Pinpoint the cell where the given text exists, returning its (x, y) midpoint coordinate. 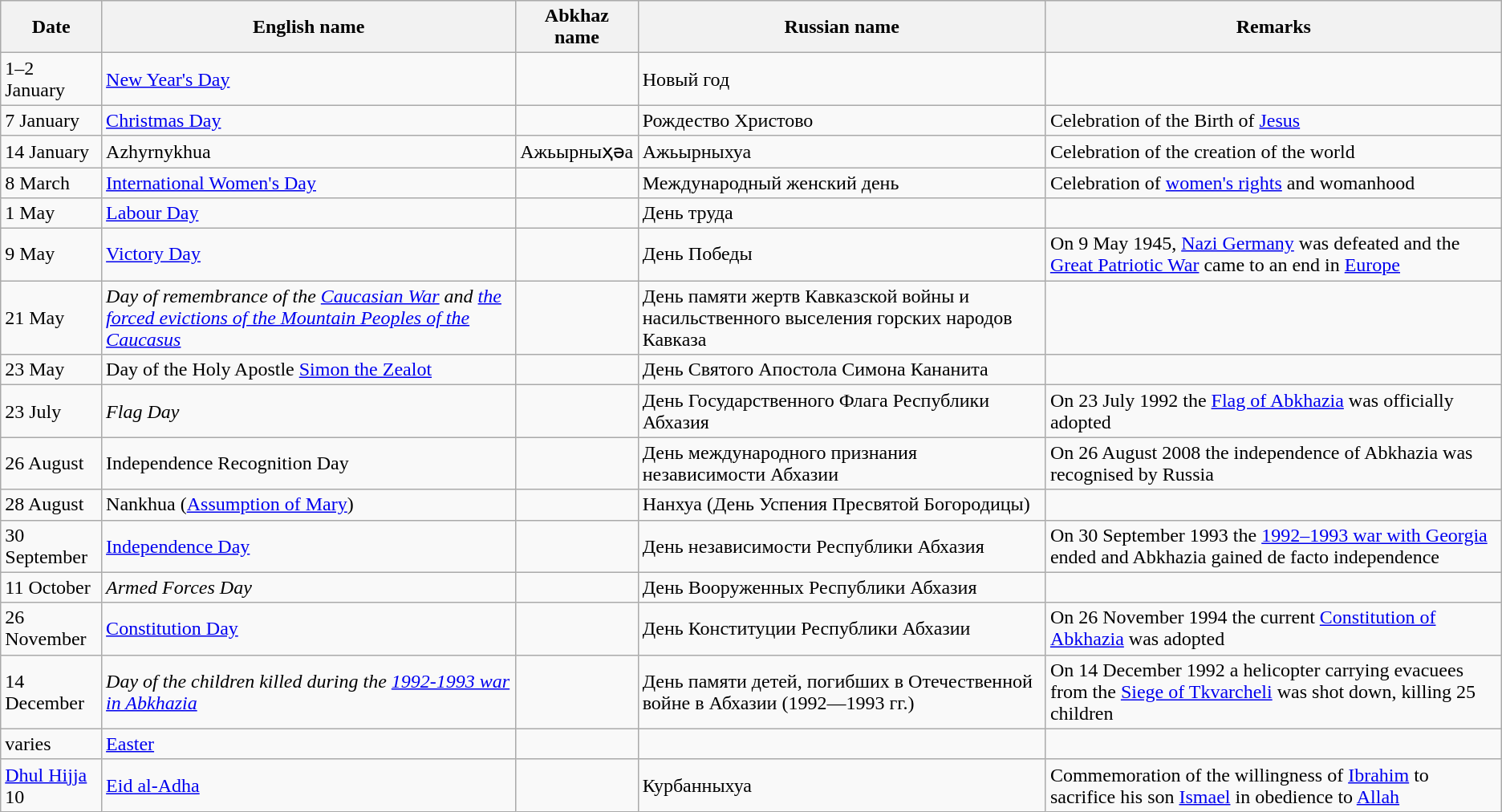
Russian name (842, 27)
Celebration of the Birth of Jesus (1273, 120)
Курбанныхуа (842, 785)
Azhyrnykhua (309, 152)
On 9 May 1945, Nazi Germany was defeated and the Great Patriotic War came to an end in Europe (1273, 255)
Date (51, 27)
23 May (51, 370)
Abkhaz name (578, 27)
День Конституции Республики Абхазии (842, 629)
Christmas Day (309, 120)
8 March (51, 182)
Day of the Holy Apostle Simon the Zealot (309, 370)
28 August (51, 505)
14 January (51, 152)
Constitution Day (309, 629)
Celebration of the creation of the world (1273, 152)
Remarks (1273, 27)
On 30 September 1993 the 1992–1993 war with Georgia ended and Abkhazia gained de facto independence (1273, 546)
On 26 August 2008 the independence of Abkhazia was recognised by Russia (1273, 464)
Independence Recognition Day (309, 464)
23 July (51, 411)
1–2 January (51, 79)
International Women's Day (309, 182)
On 14 December 1992 a helicopter carrying evacuees from the Siege of Tkvarcheli was shot down, killing 25 children (1273, 692)
Eid al-Adha (309, 785)
День Победы (842, 255)
Nankhua (Assumption of Mary) (309, 505)
Нанхуа (День Успения Пресвятой Богородицы) (842, 505)
26 August (51, 464)
День памяти жертв Кавказской войны и насильственного выселения горских народов Кавказа (842, 318)
Ажьырныҳәа (578, 152)
День Святого Апостола Симона Кананита (842, 370)
Celebration of women's rights and womanhood (1273, 182)
День международного признания независимости Абхазии (842, 464)
Easter (309, 744)
Labour Day (309, 213)
День Государственного Флага Республики Абхазия (842, 411)
Международный женский день (842, 182)
Day of remembrance of the Caucasian War and the forced evictions of the Mountain Peoples of the Caucasus (309, 318)
9 May (51, 255)
11 October (51, 587)
День памяти детей, погибших в Отечественной войне в Абхазии (1992—1993 гг.) (842, 692)
День труда (842, 213)
1 May (51, 213)
Flag Day (309, 411)
День независимости Республики Абхазия (842, 546)
30 September (51, 546)
Ажьырныхуа (842, 152)
Dhul Hijja 10 (51, 785)
On 23 July 1992 the Flag of Abkhazia was officially adopted (1273, 411)
Armed Forces Day (309, 587)
Рождество Христово (842, 120)
26 November (51, 629)
Day of the children killed during the 1992-1993 war in Abkhazia (309, 692)
English name (309, 27)
New Year's Day (309, 79)
Independence Day (309, 546)
Новый год (842, 79)
On 26 November 1994 the current Constitution of Abkhazia was adopted (1273, 629)
Commemoration of the willingness of Ibrahim to sacrifice his son Ismael in obedience to Allah (1273, 785)
14 December (51, 692)
varies (51, 744)
Victory Day (309, 255)
День Вооруженных Республики Абхазия (842, 587)
7 January (51, 120)
21 May (51, 318)
